For the text-containing cell, return its midpoint in (x, y) coordinate format. 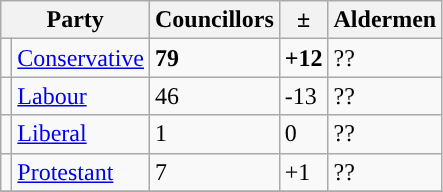
+12 (304, 58)
0 (304, 134)
Councillors (215, 20)
+1 (304, 172)
79 (215, 58)
7 (215, 172)
Liberal (81, 134)
Protestant (81, 172)
Aldermen (385, 20)
-13 (304, 96)
Conservative (81, 58)
46 (215, 96)
1 (215, 134)
± (304, 20)
Labour (81, 96)
Party (76, 20)
